Find where the given text appears and provide that cell's center as (X, Y) coordinate. 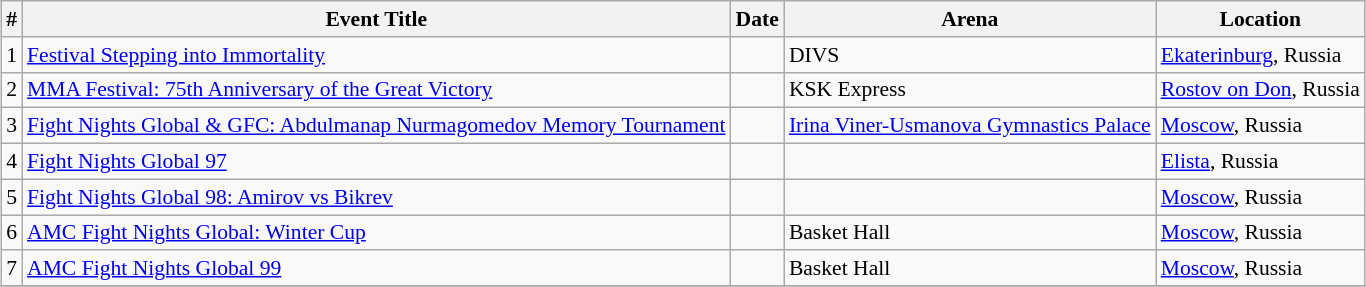
Irina Viner-Usmanova Gymnastics Palace (970, 126)
Fight Nights Global 98: Amirov vs Bikrev (376, 197)
Date (758, 19)
Ekaterinburg, Russia (1260, 55)
3 (12, 126)
DIVS (970, 55)
KSK Express (970, 90)
4 (12, 162)
AMC Fight Nights Global: Winter Cup (376, 233)
Event Title (376, 19)
5 (12, 197)
Elista, Russia (1260, 162)
MMA Festival: 75th Anniversary of the Great Victory (376, 90)
Location (1260, 19)
Fight Nights Global 97 (376, 162)
Festival Stepping into Immortality (376, 55)
# (12, 19)
6 (12, 233)
2 (12, 90)
Arena (970, 19)
AMC Fight Nights Global 99 (376, 269)
1 (12, 55)
Fight Nights Global & GFC: Abdulmanap Nurmagomedov Memory Tournament (376, 126)
Rostov on Don, Russia (1260, 90)
7 (12, 269)
